Output the [x, y] coordinate of the center of the cell containing the given text.  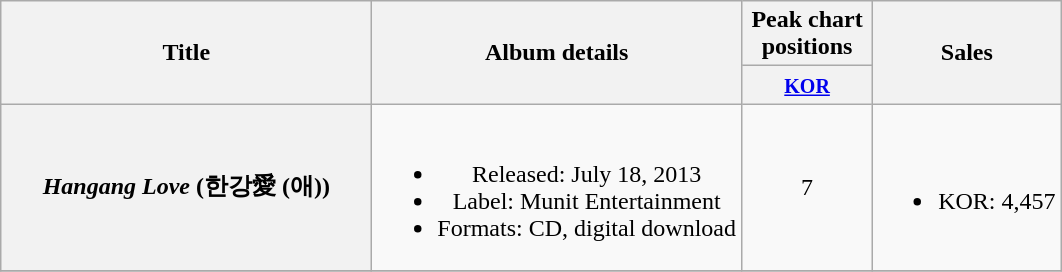
KOR: 4,457 [967, 188]
Peak chart positions [808, 34]
Album details [557, 52]
Sales [967, 52]
7 [808, 188]
Released: July 18, 2013Label: Munit EntertainmentFormats: CD, digital download [557, 188]
Title [186, 52]
KOR [808, 85]
Hangang Love (한강愛 (애)) [186, 188]
